From the cell containing the given text, extract its center point as (X, Y) coordinate. 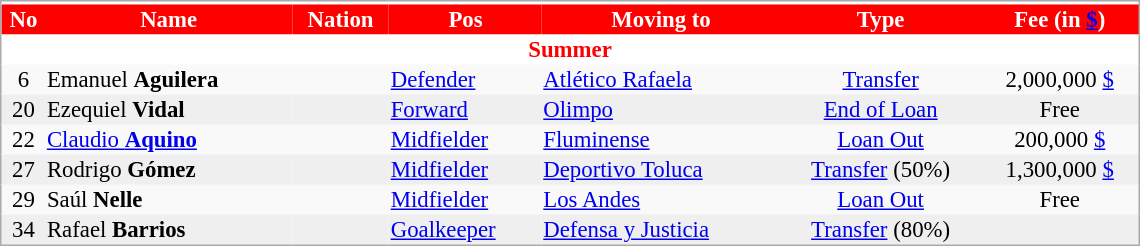
Transfer (80%) (880, 229)
Claudio Aquino (168, 139)
Emanuel Aguilera (168, 79)
Transfer (50%) (880, 169)
Fee (in $) (1060, 19)
6 (24, 79)
Fluminense (661, 139)
200,000 $ (1060, 139)
Nation (340, 19)
Ezequiel Vidal (168, 109)
Defender (466, 79)
Pos (466, 19)
Los Andes (661, 199)
Type (880, 19)
Summer (570, 49)
Transfer (880, 79)
Goalkeeper (466, 229)
29 (24, 199)
Rodrigo Gómez (168, 169)
No (24, 19)
End of Loan (880, 109)
Forward (466, 109)
1,300,000 $ (1060, 169)
Olimpo (661, 109)
Rafael Barrios (168, 229)
34 (24, 229)
20 (24, 109)
27 (24, 169)
Atlético Rafaela (661, 79)
Name (168, 19)
Deportivo Toluca (661, 169)
22 (24, 139)
Saúl Nelle (168, 199)
Defensa y Justicia (661, 229)
Moving to (661, 19)
2,000,000 $ (1060, 79)
